Capture the cell that displays the provided text and extract its (x, y) central coordinate. 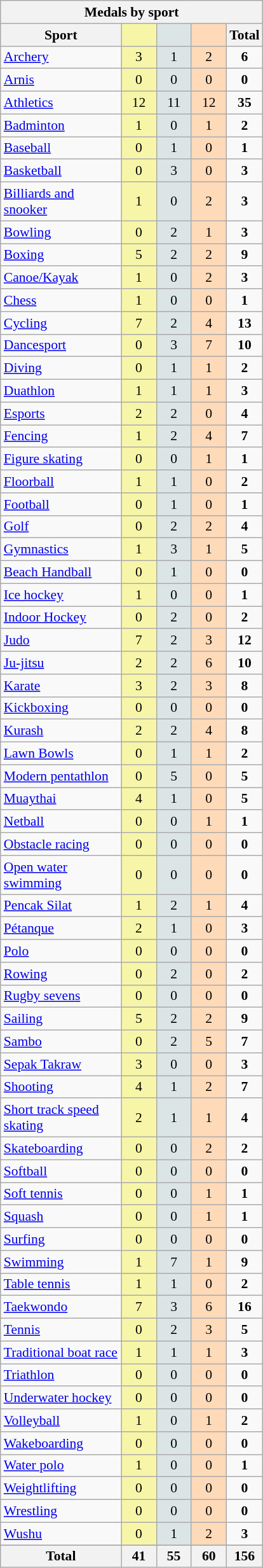
Underwater hockey (61, 1398)
Soft tennis (61, 1194)
11 (174, 103)
Beach Handball (61, 572)
55 (174, 1557)
Fencing (61, 436)
Swimming (61, 1262)
Short track speed skating (61, 1118)
Ice hockey (61, 595)
Medals by sport (132, 12)
Rugby sevens (61, 996)
Dancesport (61, 345)
Netball (61, 822)
Judo (61, 641)
Canoe/Kayak (61, 278)
Esports (61, 413)
Indoor Hockey (61, 618)
Wushu (61, 1534)
Obstacle racing (61, 844)
Duathlon (61, 391)
Basketball (61, 171)
Boxing (61, 255)
Athletics (61, 103)
Gymnastics (61, 550)
Karate (61, 686)
Traditional boat race (61, 1352)
Modern pentathlon (61, 776)
Billiards and snooker (61, 201)
Football (61, 504)
156 (244, 1557)
Lawn Bowls (61, 754)
Pétanque (61, 929)
13 (244, 323)
Ju-jitsu (61, 663)
Squash (61, 1217)
Cycling (61, 323)
Kurash (61, 731)
Sambo (61, 1042)
Sport (61, 35)
Golf (61, 527)
Weightlifting (61, 1488)
Archery (61, 57)
Polo (61, 951)
Sailing (61, 1019)
Kickboxing (61, 708)
16 (244, 1307)
Open water swimming (61, 875)
Volleyball (61, 1420)
Diving (61, 368)
60 (208, 1557)
Softball (61, 1171)
Badminton (61, 125)
35 (244, 103)
Wakeboarding (61, 1443)
Triathlon (61, 1375)
Taekwondo (61, 1307)
Bowling (61, 232)
Pencak Silat (61, 906)
Muaythai (61, 799)
Baseball (61, 148)
Sepak Takraw (61, 1064)
Arnis (61, 80)
Rowing (61, 974)
Wrestling (61, 1511)
41 (138, 1557)
Floorball (61, 482)
Skateboarding (61, 1149)
Surfing (61, 1239)
Tennis (61, 1330)
Shooting (61, 1087)
Figure skating (61, 459)
Chess (61, 300)
Table tennis (61, 1284)
Water polo (61, 1466)
